From the cell containing the given text, extract its center point as (x, y) coordinate. 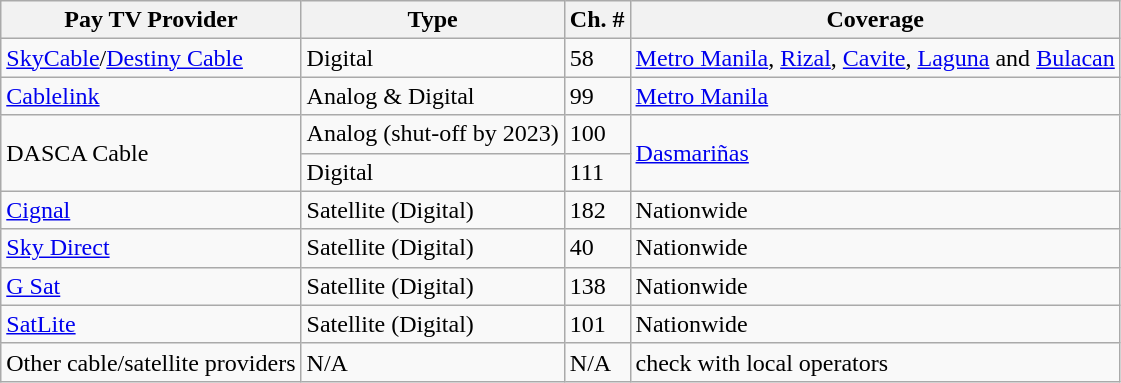
138 (597, 286)
Ch. # (597, 20)
Dasmariñas (875, 153)
100 (597, 134)
40 (597, 248)
G Sat (151, 286)
58 (597, 58)
Cablelink (151, 96)
SatLite (151, 324)
Sky Direct (151, 248)
Analog (shut-off by 2023) (432, 134)
101 (597, 324)
Type (432, 20)
check with local operators (875, 362)
Pay TV Provider (151, 20)
Metro Manila, Rizal, Cavite, Laguna and Bulacan (875, 58)
Cignal (151, 210)
SkyCable/Destiny Cable (151, 58)
Analog & Digital (432, 96)
Other cable/satellite providers (151, 362)
DASCA Cable (151, 153)
182 (597, 210)
99 (597, 96)
111 (597, 172)
Metro Manila (875, 96)
Coverage (875, 20)
